Detect which cell encompasses the target text, then output its (X, Y) center coordinate. 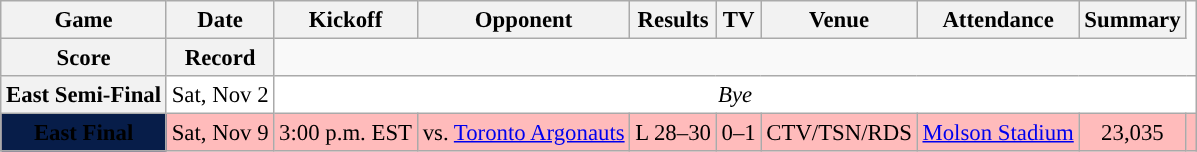
vs. Toronto Argonauts (524, 133)
Kickoff (346, 20)
Record (220, 58)
Summary (1132, 20)
Venue (839, 20)
Sat, Nov 2 (220, 95)
Sat, Nov 9 (220, 133)
23,035 (1132, 133)
Bye (736, 95)
L 28–30 (673, 133)
Attendance (998, 20)
Opponent (524, 20)
Results (673, 20)
TV (738, 20)
Game (84, 20)
CTV/TSN/RDS (839, 133)
Score (84, 58)
Molson Stadium (998, 133)
3:00 p.m. EST (346, 133)
0–1 (738, 133)
Date (220, 20)
East Final (84, 133)
East Semi-Final (84, 95)
